Identify which cell holds the provided text, then report its (x, y) central coordinate. 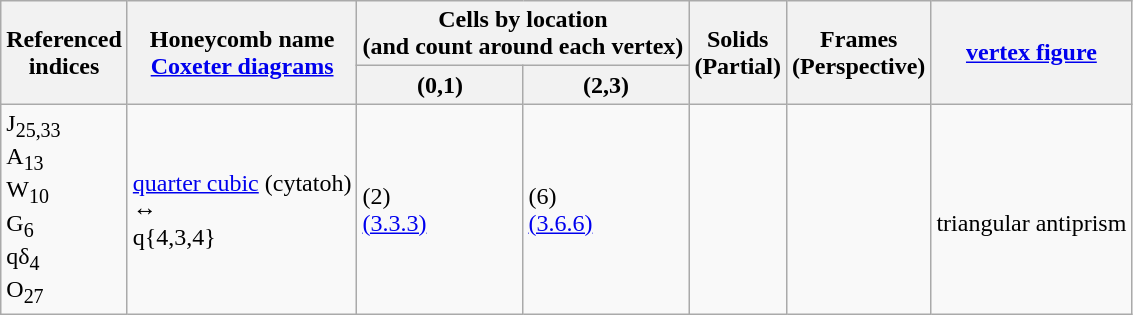
J25,33A13W10G6qδ4O27 (64, 210)
(0,1) (440, 85)
Solids(Partial) (738, 52)
Honeycomb nameCoxeter diagrams (242, 52)
Frames(Perspective) (859, 52)
vertex figure (1032, 52)
(6)(3.6.6) (606, 210)
Referencedindices (64, 52)
Cells by location(and count around each vertex) (523, 34)
quarter cubic (cytatoh) ↔ q{4,3,4} (242, 210)
(2)(3.3.3) (440, 210)
(2,3) (606, 85)
triangular antiprism (1032, 210)
